From the cell containing the given text, extract its center point as [x, y] coordinate. 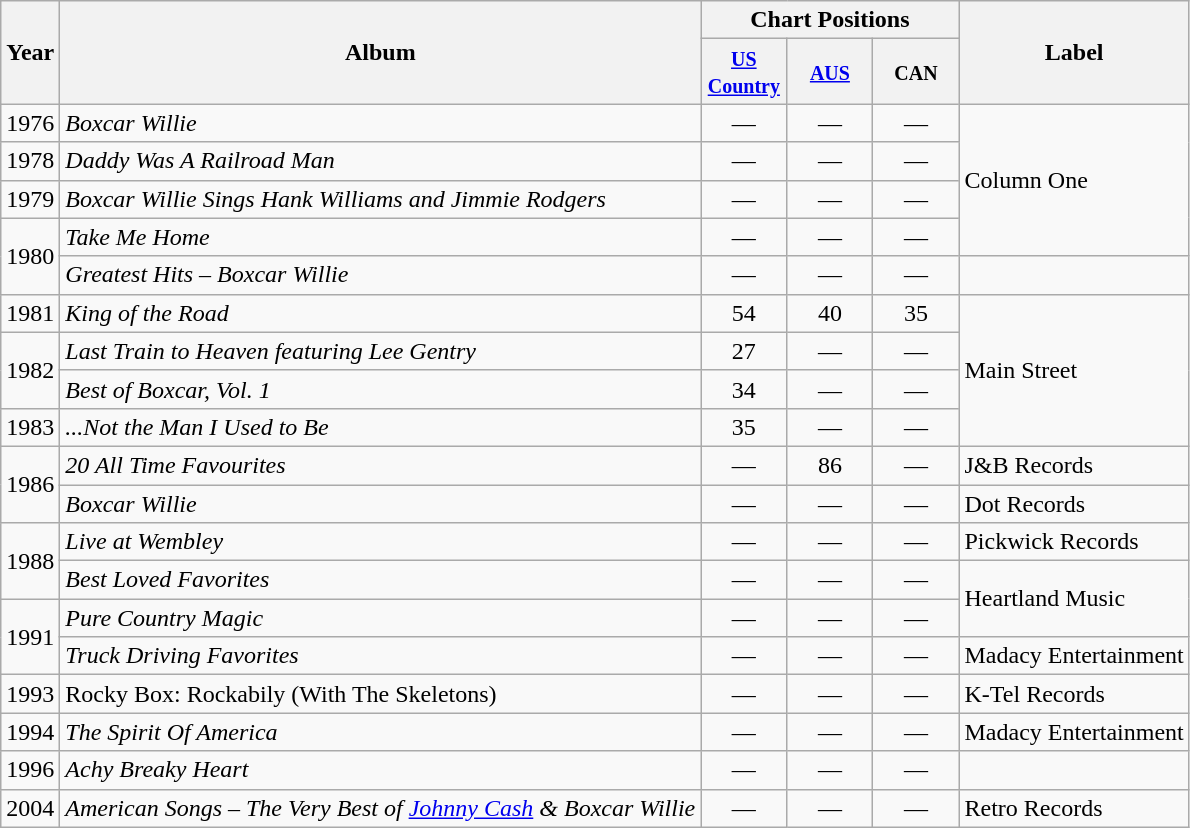
1978 [30, 161]
Achy Breaky Heart [380, 770]
Chart Positions [830, 20]
54 [744, 313]
1991 [30, 637]
1996 [30, 770]
Pure Country Magic [380, 618]
King of the Road [380, 313]
1983 [30, 427]
Boxcar Willie Sings Hank Williams and Jimmie Rodgers [380, 199]
Live at Wembley [380, 542]
Truck Driving Favorites [380, 656]
...Not the Man I Used to Be [380, 427]
Best of Boxcar, Vol. 1 [380, 389]
1988 [30, 561]
1986 [30, 484]
34 [744, 389]
2004 [30, 808]
86 [830, 465]
Retro Records [1074, 808]
Take Me Home [380, 237]
Heartland Music [1074, 599]
40 [830, 313]
1981 [30, 313]
1993 [30, 694]
Column One [1074, 180]
27 [744, 351]
Best Loved Favorites [380, 580]
J&B Records [1074, 465]
1976 [30, 123]
20 All Time Favourites [380, 465]
Year [30, 52]
US Country [744, 72]
1979 [30, 199]
Main Street [1074, 370]
1994 [30, 732]
Album [380, 52]
1980 [30, 256]
Dot Records [1074, 503]
CAN [916, 72]
Last Train to Heaven featuring Lee Gentry [380, 351]
The Spirit Of America [380, 732]
K-Tel Records [1074, 694]
Daddy Was A Railroad Man [380, 161]
Greatest Hits – Boxcar Willie [380, 275]
American Songs – The Very Best of Johnny Cash & Boxcar Willie [380, 808]
Label [1074, 52]
1982 [30, 370]
Pickwick Records [1074, 542]
AUS [830, 72]
Rocky Box: Rockabily (With The Skeletons) [380, 694]
